Capture the cell that displays the provided text and extract its [x, y] central coordinate. 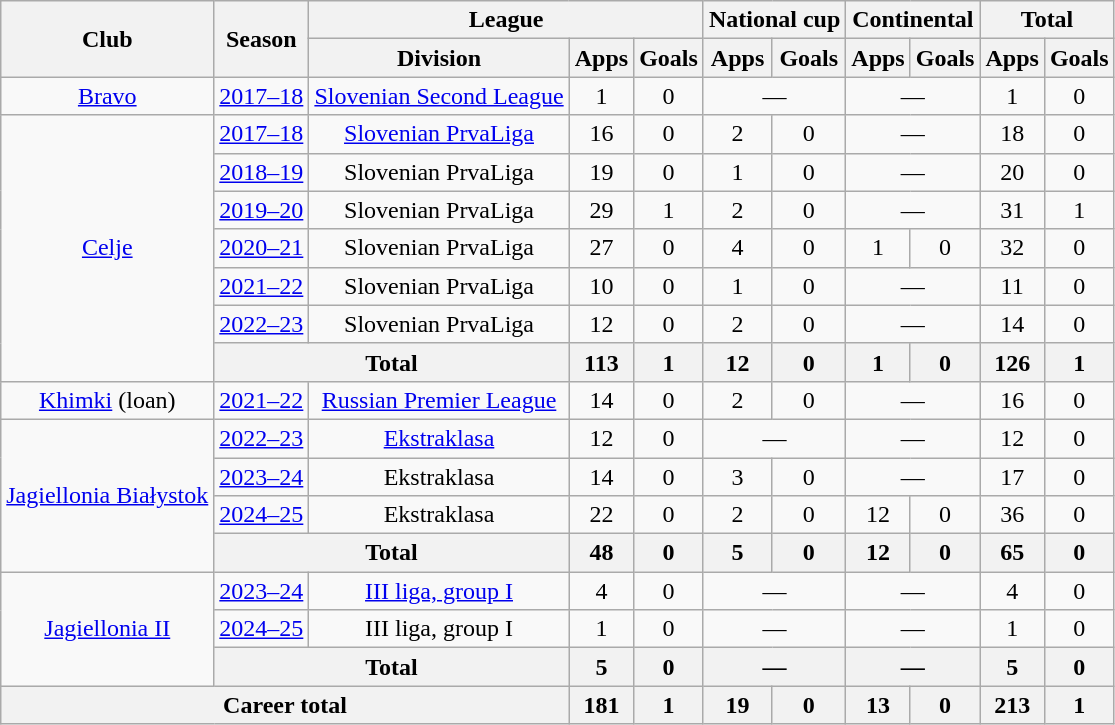
Celje [108, 248]
Club [108, 39]
20 [1012, 172]
31 [1012, 210]
27 [601, 248]
126 [1012, 362]
113 [601, 362]
10 [601, 286]
36 [1012, 515]
17 [1012, 477]
Bravo [108, 96]
11 [1012, 286]
213 [1012, 705]
48 [601, 553]
22 [601, 515]
National cup [774, 20]
2020–21 [262, 248]
3 [737, 477]
League [506, 20]
18 [1012, 134]
2018–19 [262, 172]
Continental [913, 20]
Russian Premier League [439, 400]
181 [601, 705]
65 [1012, 553]
Career total [285, 705]
2019–20 [262, 210]
13 [878, 705]
32 [1012, 248]
Jagiellonia Białystok [108, 495]
Slovenian Second League [439, 96]
29 [601, 210]
Division [439, 58]
Jagiellonia II [108, 629]
Season [262, 39]
Khimki (loan) [108, 400]
